Determine the (x, y) coordinate at the center of the cell enclosing the given text.  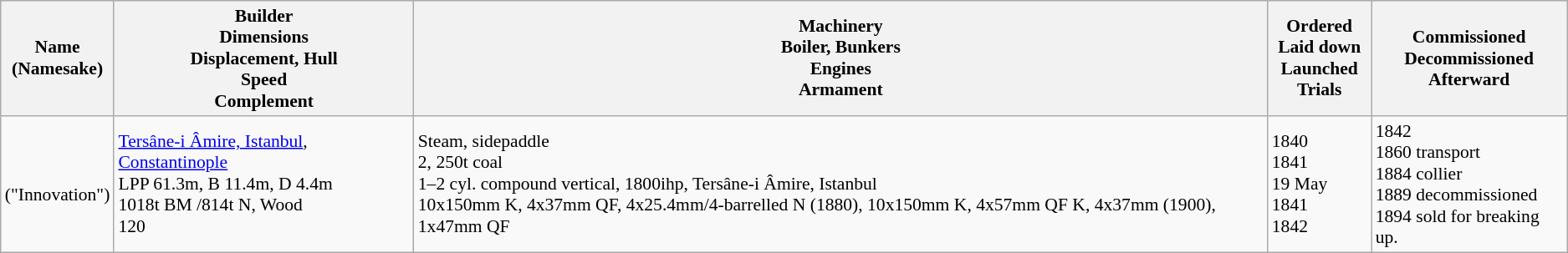
OrderedLaid downLaunchedTrials (1320, 58)
Name(Namesake) (58, 58)
("Innovation") (58, 184)
18421860 transport1884 collier1889 decommissioned1894 sold for breaking up. (1469, 184)
Tersâne-i Âmire, Istanbul, ConstantinopleLPP 61.3m, B 11.4m, D 4.4m1018t BM /814t N, Wood120 (263, 184)
1840184119 May 18411842 (1320, 184)
MachineryBoiler, BunkersEnginesArmament (841, 58)
BuilderDimensionsDisplacement, HullSpeedComplement (263, 58)
CommissionedDecommissionedAfterward (1469, 58)
